From the cell containing the given text, extract its center point as [X, Y] coordinate. 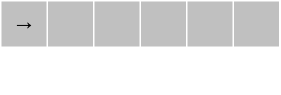
→ [24, 24]
